Output the (X, Y) coordinate of the center of the cell containing the given text.  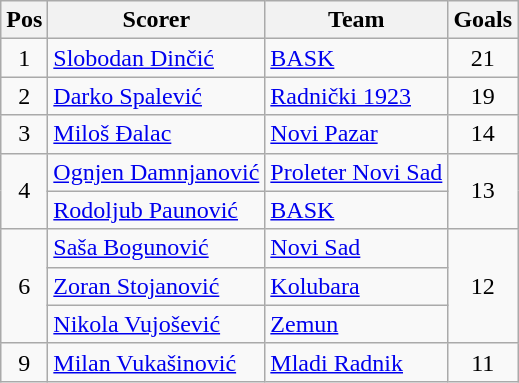
Darko Spalević (156, 96)
Ognjen Damnjanović (156, 172)
Mladi Radnik (356, 362)
Milan Vukašinović (156, 362)
Scorer (156, 20)
3 (24, 134)
Slobodan Dinčić (156, 58)
Proleter Novi Sad (356, 172)
4 (24, 191)
Zemun (356, 324)
14 (483, 134)
19 (483, 96)
2 (24, 96)
Miloš Đalac (156, 134)
13 (483, 191)
Kolubara (356, 286)
9 (24, 362)
Rodoljub Paunović (156, 210)
21 (483, 58)
Novi Sad (356, 248)
Novi Pazar (356, 134)
Pos (24, 20)
Saša Bogunović (156, 248)
6 (24, 286)
11 (483, 362)
Radnički 1923 (356, 96)
Zoran Stojanović (156, 286)
12 (483, 286)
Goals (483, 20)
Nikola Vujošević (156, 324)
1 (24, 58)
Team (356, 20)
